From the cell containing the given text, extract its center point as (x, y) coordinate. 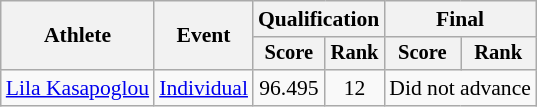
96.495 (289, 88)
Qualification (318, 19)
Individual (204, 88)
Lila Kasapoglou (78, 88)
Event (204, 36)
Did not advance (460, 88)
Athlete (78, 36)
12 (355, 88)
Final (460, 19)
